Return the [X, Y] coordinate for the center point of the cell that contains the specified text.  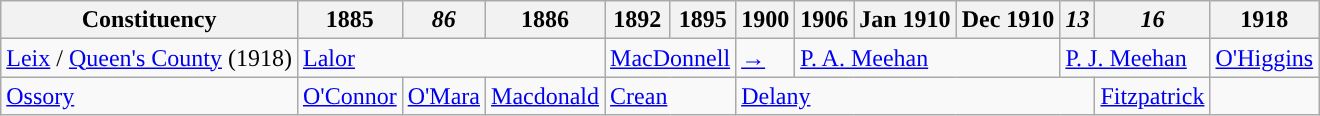
MacDonnell [670, 58]
13 [1078, 20]
16 [1152, 20]
Constituency [150, 20]
1900 [766, 20]
P. J. Meehan [1135, 58]
1918 [1264, 20]
Crean [670, 96]
86 [444, 20]
O'Connor [350, 96]
Macdonald [546, 96]
Lalor [450, 58]
P. A. Meehan [928, 58]
Delany [916, 96]
Fitzpatrick [1152, 96]
1892 [638, 20]
O'Mara [444, 96]
Leix / Queen's County (1918) [150, 58]
→ [766, 58]
Ossory [150, 96]
1885 [350, 20]
O'Higgins [1264, 58]
1895 [703, 20]
Jan 1910 [905, 20]
1886 [546, 20]
Dec 1910 [1008, 20]
1906 [824, 20]
